Output the [x, y] coordinate of the center of the cell containing the given text.  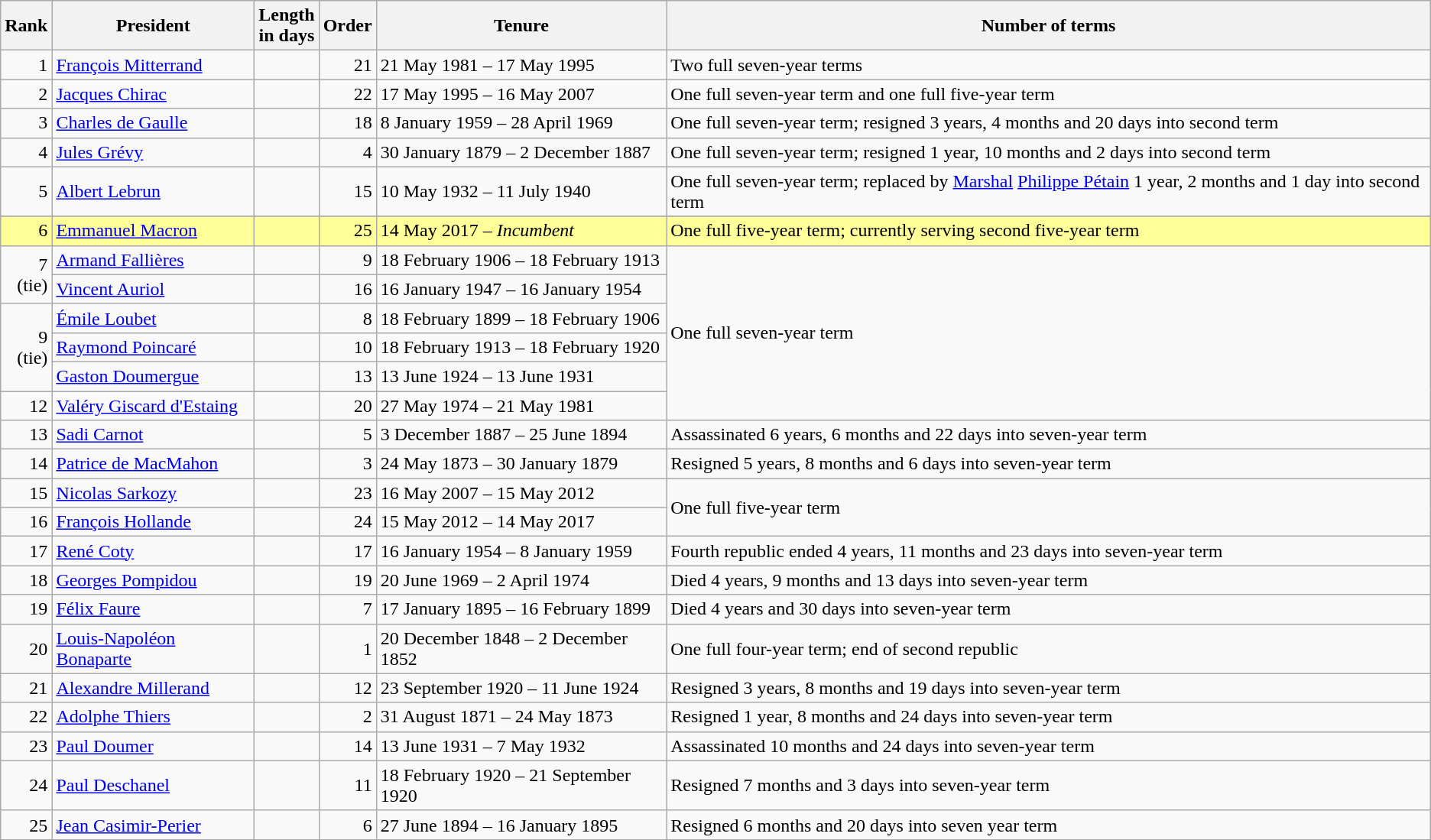
Resigned 6 months and 20 days into seven year term [1049, 825]
27 May 1974 – 21 May 1981 [521, 406]
One full seven-year term [1049, 332]
Adolphe Thiers [153, 717]
Vincent Auriol [153, 289]
11 [347, 786]
24 May 1873 – 30 January 1879 [521, 464]
Patrice de MacMahon [153, 464]
Jean Casimir-Perier [153, 825]
10 [347, 347]
3 December 1887 – 25 June 1894 [521, 435]
Number of terms [1049, 26]
20 June 1969 – 2 April 1974 [521, 580]
Paul Doumer [153, 746]
Raymond Poincaré [153, 347]
One full five-year term; currently serving second five-year term [1049, 231]
17 May 1995 – 16 May 2007 [521, 94]
14 May 2017 – Incumbent [521, 231]
8 [347, 318]
Assassinated 6 years, 6 months and 22 days into seven-year term [1049, 435]
15 May 2012 – 14 May 2017 [521, 522]
7 [347, 609]
18 February 1899 – 18 February 1906 [521, 318]
One full seven-year term; resigned 3 years, 4 months and 20 days into second term [1049, 123]
Resigned 3 years, 8 months and 19 days into seven-year term [1049, 688]
Rank [26, 26]
27 June 1894 – 16 January 1895 [521, 825]
Charles de Gaulle [153, 123]
Died 4 years, 9 months and 13 days into seven-year term [1049, 580]
Assassinated 10 months and 24 days into seven-year term [1049, 746]
One full seven-year term; replaced by Marshal Philippe Pétain 1 year, 2 months and 1 day into second term [1049, 191]
Died 4 years and 30 days into seven-year term [1049, 609]
Resigned 5 years, 8 months and 6 days into seven-year term [1049, 464]
18 February 1920 – 21 September 1920 [521, 786]
Albert Lebrun [153, 191]
René Coty [153, 551]
13 June 1931 – 7 May 1932 [521, 746]
8 January 1959 – 28 April 1969 [521, 123]
20 December 1848 – 2 December 1852 [521, 648]
Resigned 1 year, 8 months and 24 days into seven-year term [1049, 717]
Alexandre Millerand [153, 688]
18 February 1913 – 18 February 1920 [521, 347]
16 January 1947 – 16 January 1954 [521, 289]
Fourth republic ended 4 years, 11 months and 23 days into seven-year term [1049, 551]
Tenure [521, 26]
François Hollande [153, 522]
Two full seven-year terms [1049, 65]
17 January 1895 – 16 February 1899 [521, 609]
Emmanuel Macron [153, 231]
31 August 1871 – 24 May 1873 [521, 717]
One full seven-year term; resigned 1 year, 10 months and 2 days into second term [1049, 152]
Armand Fallières [153, 260]
16 January 1954 – 8 January 1959 [521, 551]
Order [347, 26]
23 September 1920 – 11 June 1924 [521, 688]
10 May 1932 – 11 July 1940 [521, 191]
One full seven-year term and one full five-year term [1049, 94]
One full four-year term; end of second republic [1049, 648]
16 May 2007 – 15 May 2012 [521, 493]
9(tie) [26, 347]
18 February 1906 – 18 February 1913 [521, 260]
Jules Grévy [153, 152]
9 [347, 260]
Émile Loubet [153, 318]
Félix Faure [153, 609]
Resigned 7 months and 3 days into seven-year term [1049, 786]
13 June 1924 – 13 June 1931 [521, 376]
One full five-year term [1049, 508]
30 January 1879 – 2 December 1887 [521, 152]
Lengthin days [287, 26]
Nicolas Sarkozy [153, 493]
Jacques Chirac [153, 94]
François Mitterrand [153, 65]
7(tie) [26, 274]
Gaston Doumergue [153, 376]
Paul Deschanel [153, 786]
President [153, 26]
Sadi Carnot [153, 435]
Valéry Giscard d'Estaing [153, 406]
Georges Pompidou [153, 580]
Louis-Napoléon Bonaparte [153, 648]
21 May 1981 – 17 May 1995 [521, 65]
